Identify which cell holds the provided text, then report its [x, y] central coordinate. 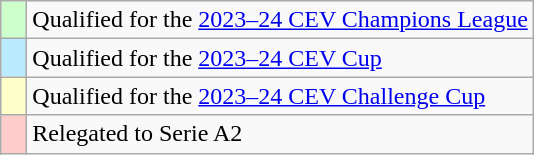
Relegated to Serie A2 [280, 134]
Qualified for the 2023–24 CEV Cup [280, 58]
Qualified for the 2023–24 CEV Challenge Cup [280, 96]
Qualified for the 2023–24 CEV Champions League [280, 20]
